Determine the [x, y] coordinate at the center of the cell enclosing the given text.  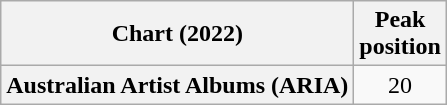
Australian Artist Albums (ARIA) [178, 85]
Peakposition [400, 34]
Chart (2022) [178, 34]
20 [400, 85]
